Locate the cell with the specified text and output its [x, y] center coordinate. 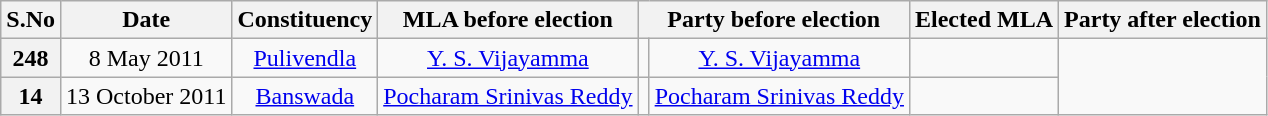
14 [31, 96]
S.No [31, 20]
Pulivendla [305, 58]
8 May 2011 [146, 58]
Date [146, 20]
Constituency [305, 20]
MLA before election [508, 20]
Party before election [774, 20]
Elected MLA [984, 20]
13 October 2011 [146, 96]
248 [31, 58]
Banswada [305, 96]
Party after election [1163, 20]
